For the text-containing cell, return its midpoint in [X, Y] coordinate format. 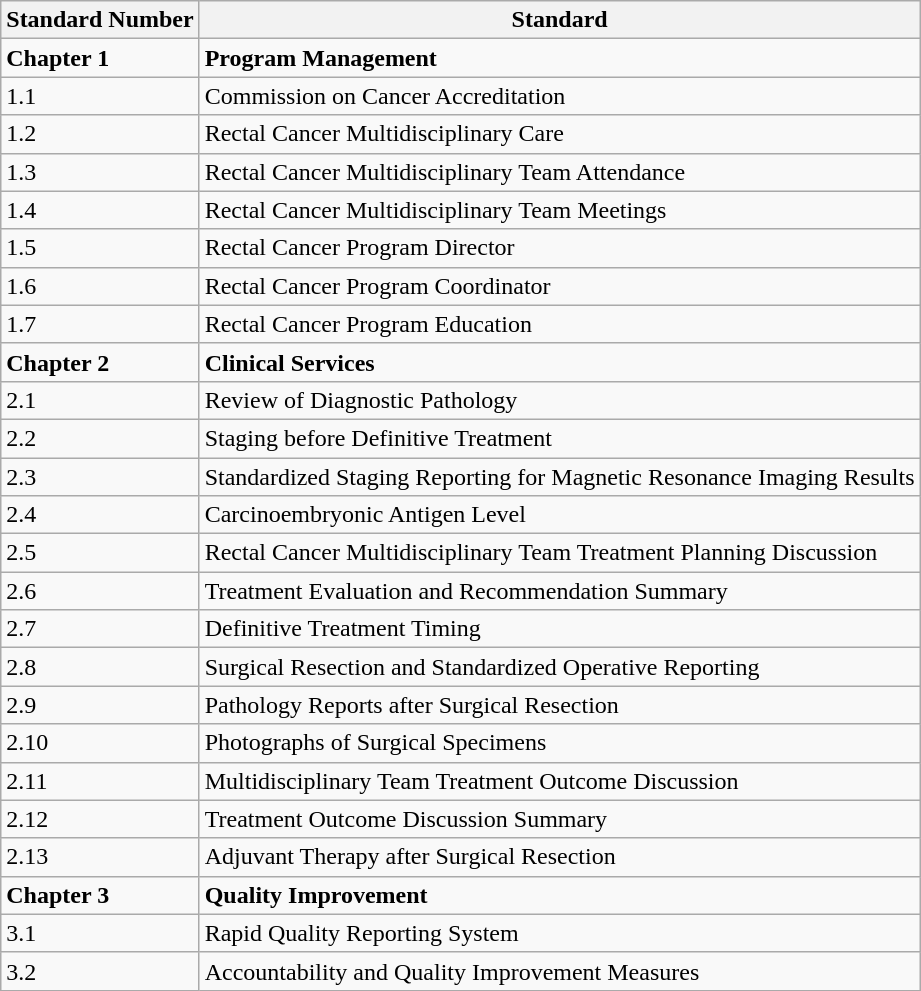
Quality Improvement [560, 895]
Treatment Evaluation and Recommendation Summary [560, 591]
2.1 [100, 400]
Rectal Cancer Multidisciplinary Care [560, 134]
2.13 [100, 857]
Rectal Cancer Multidisciplinary Team Treatment Planning Discussion [560, 553]
Definitive Treatment Timing [560, 629]
Rectal Cancer Program Education [560, 324]
1.4 [100, 210]
Rectal Cancer Program Director [560, 248]
2.9 [100, 705]
3.2 [100, 971]
Rapid Quality Reporting System [560, 933]
Treatment Outcome Discussion Summary [560, 819]
Standard [560, 20]
2.12 [100, 819]
2.5 [100, 553]
2.7 [100, 629]
Chapter 1 [100, 58]
1.7 [100, 324]
1.5 [100, 248]
2.2 [100, 438]
Accountability and Quality Improvement Measures [560, 971]
2.8 [100, 667]
Staging before Definitive Treatment [560, 438]
Standardized Staging Reporting for Magnetic Resonance Imaging Results [560, 477]
Photographs of Surgical Specimens [560, 743]
Clinical Services [560, 362]
Review of Diagnostic Pathology [560, 400]
Commission on Cancer Accreditation [560, 96]
1.2 [100, 134]
Chapter 3 [100, 895]
Rectal Cancer Multidisciplinary Team Attendance [560, 172]
Rectal Cancer Program Coordinator [560, 286]
Carcinoembryonic Antigen Level [560, 515]
2.10 [100, 743]
Surgical Resection and Standardized Operative Reporting [560, 667]
1.6 [100, 286]
Chapter 2 [100, 362]
2.3 [100, 477]
2.4 [100, 515]
Adjuvant Therapy after Surgical Resection [560, 857]
3.1 [100, 933]
1.1 [100, 96]
Standard Number [100, 20]
1.3 [100, 172]
Rectal Cancer Multidisciplinary Team Meetings [560, 210]
2.11 [100, 781]
Pathology Reports after Surgical Resection [560, 705]
Program Management [560, 58]
2.6 [100, 591]
Multidisciplinary Team Treatment Outcome Discussion [560, 781]
